Scan for the cell matching the given text and deliver its (X, Y) coordinate at center. 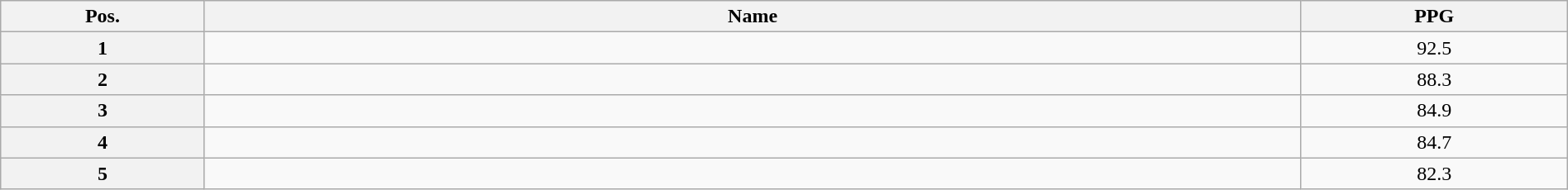
4 (103, 142)
3 (103, 111)
92.5 (1434, 48)
Name (753, 17)
1 (103, 48)
5 (103, 173)
84.7 (1434, 142)
88.3 (1434, 79)
84.9 (1434, 111)
82.3 (1434, 173)
PPG (1434, 17)
Pos. (103, 17)
2 (103, 79)
